Return the [X, Y] coordinate for the center point of the cell that contains the specified text.  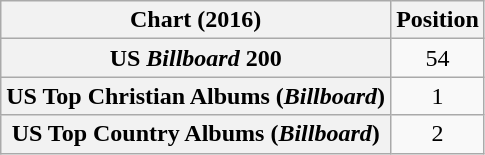
54 [438, 58]
2 [438, 134]
1 [438, 96]
Position [438, 20]
US Top Country Albums (Billboard) [196, 134]
Chart (2016) [196, 20]
US Billboard 200 [196, 58]
US Top Christian Albums (Billboard) [196, 96]
